Identify which cell holds the provided text, then report its (x, y) central coordinate. 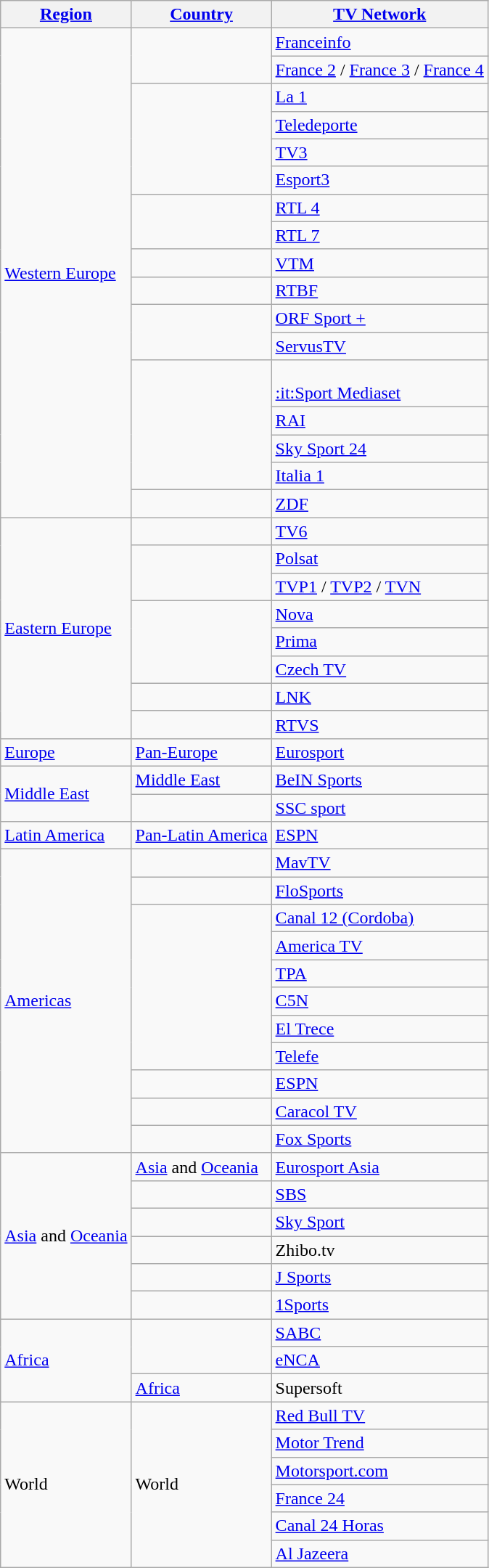
RAI (379, 421)
BeIN Sports (379, 780)
El Trece (379, 1029)
Canal 24 Horas (379, 1526)
Pan-Latin America (202, 836)
La 1 (379, 97)
Caracol TV (379, 1111)
Eurosport Asia (379, 1167)
FloSports (379, 891)
Eastern Europe (66, 628)
Sky Sport (379, 1222)
Al Jazeera (379, 1553)
Fox Sports (379, 1139)
Sky Sport 24 (379, 449)
Teledeporte (379, 125)
TV Network (379, 15)
VTM (379, 263)
Western Europe (66, 273)
RTVS (379, 724)
Red Bull TV (379, 1416)
Polsat (379, 559)
Prima (379, 642)
ServusTV (379, 346)
Supersoft (379, 1388)
France 2 / France 3 / France 4 (379, 70)
Zhibo.tv (379, 1249)
RTL 7 (379, 235)
J Sports (379, 1278)
TV3 (379, 152)
MavTV (379, 863)
TVP1 / TVP2 / TVN (379, 587)
TV6 (379, 531)
LNK (379, 697)
SSC sport (379, 808)
Latin America (66, 836)
Pan-Europe (202, 752)
Region (66, 15)
SBS (379, 1194)
TPA (379, 973)
Motor Trend (379, 1443)
Motorsport.com (379, 1471)
ZDF (379, 504)
Franceinfo (379, 42)
RTBF (379, 290)
Country (202, 15)
France 24 (379, 1498)
Nova (379, 614)
Eurosport (379, 752)
eNCA (379, 1360)
:it:Sport Mediaset (379, 383)
RTL 4 (379, 208)
Czech TV (379, 669)
Americas (66, 1002)
Esport3 (379, 180)
1Sports (379, 1305)
Italia 1 (379, 476)
America TV (379, 946)
Canal 12 (Cordoba) (379, 918)
Europe (66, 752)
Telefe (379, 1056)
C5N (379, 1001)
SABC (379, 1333)
ORF Sport + (379, 318)
